From the cell containing the given text, extract its center point as [X, Y] coordinate. 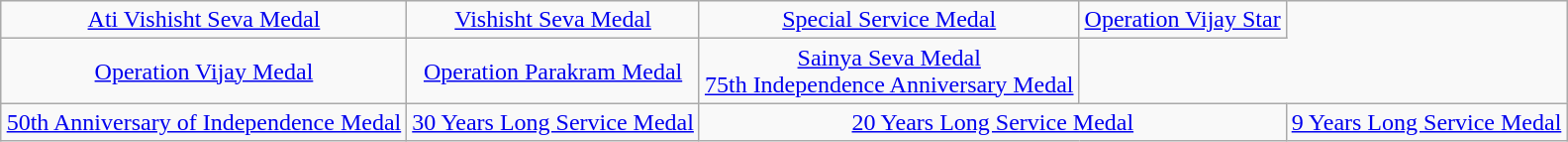
Operation Vijay Medal [204, 71]
30 Years Long Service Medal [553, 122]
Sainya Seva Medal75th Independence Anniversary Medal [889, 71]
Operation Parakram Medal [553, 71]
Ati Vishisht Seva Medal [204, 20]
Vishisht Seva Medal [553, 20]
9 Years Long Service Medal [1426, 122]
Operation Vijay Star [1182, 20]
50th Anniversary of Independence Medal [204, 122]
Special Service Medal [889, 20]
20 Years Long Service Medal [992, 122]
